Identify which cell holds the provided text, then report its (X, Y) central coordinate. 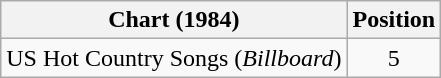
Position (394, 20)
Chart (1984) (174, 20)
US Hot Country Songs (Billboard) (174, 58)
5 (394, 58)
